Determine the (x, y) coordinate at the center of the cell enclosing the given text.  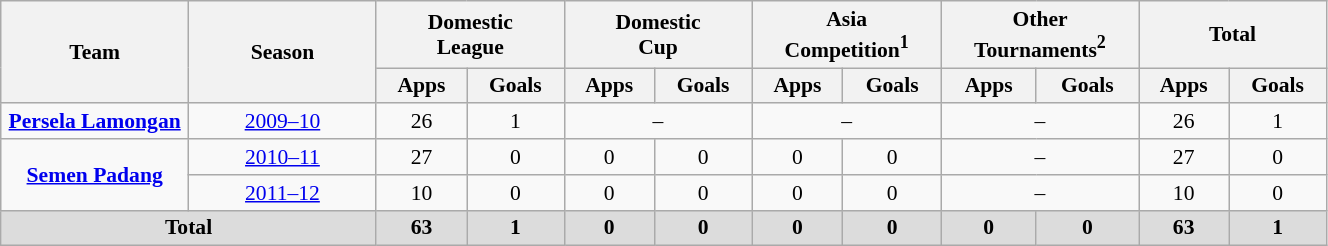
2011–12 (283, 193)
AsiaCompetition1 (846, 34)
DomesticCup (658, 34)
OtherTournaments2 (1040, 34)
2010–11 (283, 157)
Persela Lamongan (95, 122)
Season (283, 52)
Semen Padang (95, 174)
Team (95, 52)
DomesticLeague (470, 34)
2009–10 (283, 122)
